Scan for the cell matching the given text and deliver its [X, Y] coordinate at center. 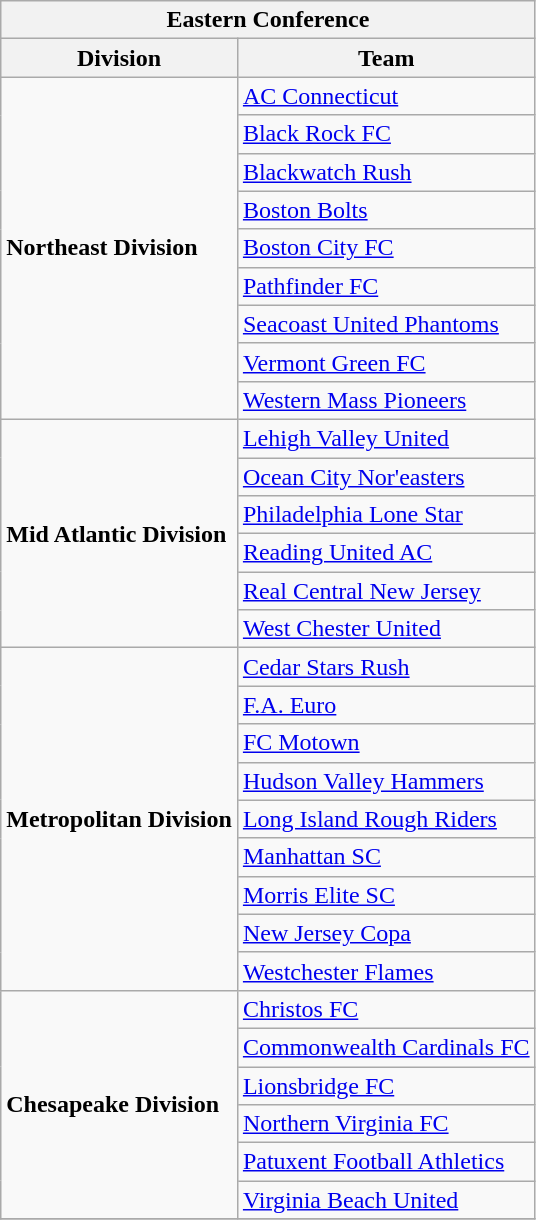
Blackwatch Rush [386, 172]
Patuxent Football Athletics [386, 1162]
Metropolitan Division [120, 820]
Boston City FC [386, 248]
Westchester Flames [386, 971]
Long Island Rough Riders [386, 819]
Manhattan SC [386, 857]
Virginia Beach United [386, 1200]
Northern Virginia FC [386, 1124]
Commonwealth Cardinals FC [386, 1047]
Morris Elite SC [386, 895]
Real Central New Jersey [386, 591]
AC Connecticut [386, 96]
Mid Atlantic Division [120, 533]
West Chester United [386, 629]
Northeast Division [120, 248]
Lionsbridge FC [386, 1085]
F.A. Euro [386, 705]
Team [386, 58]
Division [120, 58]
Ocean City Nor'easters [386, 477]
FC Motown [386, 743]
Cedar Stars Rush [386, 667]
Eastern Conference [268, 20]
Philadelphia Lone Star [386, 515]
Chesapeake Division [120, 1104]
New Jersey Copa [386, 933]
Reading United AC [386, 553]
Western Mass Pioneers [386, 400]
Christos FC [386, 1009]
Hudson Valley Hammers [386, 781]
Black Rock FC [386, 134]
Boston Bolts [386, 210]
Pathfinder FC [386, 286]
Vermont Green FC [386, 362]
Lehigh Valley United [386, 438]
Seacoast United Phantoms [386, 324]
